Extract the (X, Y) coordinate from the center of the cell holding the provided text.  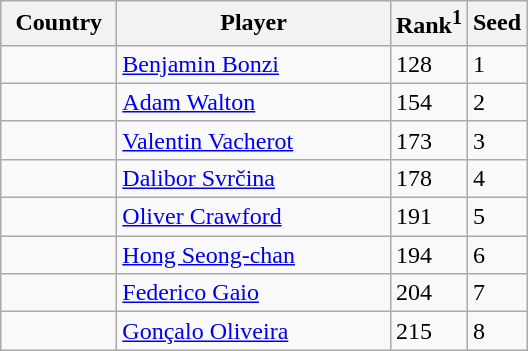
7 (496, 293)
Gonçalo Oliveira (254, 331)
154 (428, 102)
Player (254, 24)
5 (496, 217)
Federico Gaio (254, 293)
204 (428, 293)
4 (496, 178)
Oliver Crawford (254, 217)
Country (59, 24)
1 (496, 64)
Adam Walton (254, 102)
2 (496, 102)
178 (428, 178)
Valentin Vacherot (254, 140)
191 (428, 217)
128 (428, 64)
6 (496, 255)
215 (428, 331)
173 (428, 140)
3 (496, 140)
Hong Seong-chan (254, 255)
8 (496, 331)
Seed (496, 24)
Rank1 (428, 24)
Dalibor Svrčina (254, 178)
194 (428, 255)
Benjamin Bonzi (254, 64)
